Search for the cell housing the specified text and yield its [X, Y] center coordinate. 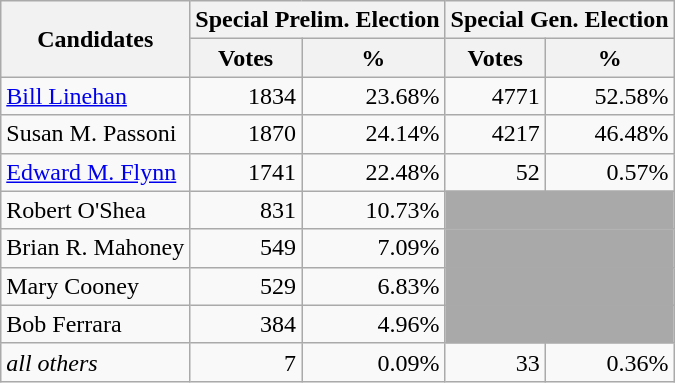
529 [246, 286]
Brian R. Mahoney [96, 248]
Special Gen. Election [560, 20]
0.09% [374, 362]
4.96% [374, 324]
Candidates [96, 39]
Bob Ferrara [96, 324]
4771 [495, 96]
7.09% [374, 248]
all others [96, 362]
831 [246, 210]
52 [495, 172]
Susan M. Passoni [96, 134]
Robert O'Shea [96, 210]
24.14% [374, 134]
Edward M. Flynn [96, 172]
6.83% [374, 286]
10.73% [374, 210]
23.68% [374, 96]
33 [495, 362]
7 [246, 362]
0.36% [610, 362]
46.48% [610, 134]
0.57% [610, 172]
Bill Linehan [96, 96]
384 [246, 324]
22.48% [374, 172]
1834 [246, 96]
549 [246, 248]
52.58% [610, 96]
1741 [246, 172]
1870 [246, 134]
Special Prelim. Election [318, 20]
4217 [495, 134]
Mary Cooney [96, 286]
